Provide the (x, y) coordinate of the cell's center where the given text is located.  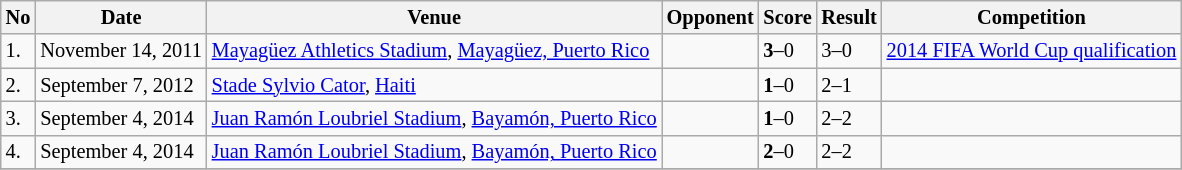
Opponent (710, 17)
No (18, 17)
November 14, 2011 (120, 51)
1. (18, 51)
2–0 (788, 152)
3. (18, 118)
Competition (1032, 17)
Mayagüez Athletics Stadium, Mayagüez, Puerto Rico (434, 51)
2–1 (850, 85)
Result (850, 17)
September 7, 2012 (120, 85)
Venue (434, 17)
Stade Sylvio Cator, Haiti (434, 85)
2014 FIFA World Cup qualification (1032, 51)
Score (788, 17)
2. (18, 85)
Date (120, 17)
4. (18, 152)
